Pinpoint the cell where the given text exists, returning its (x, y) midpoint coordinate. 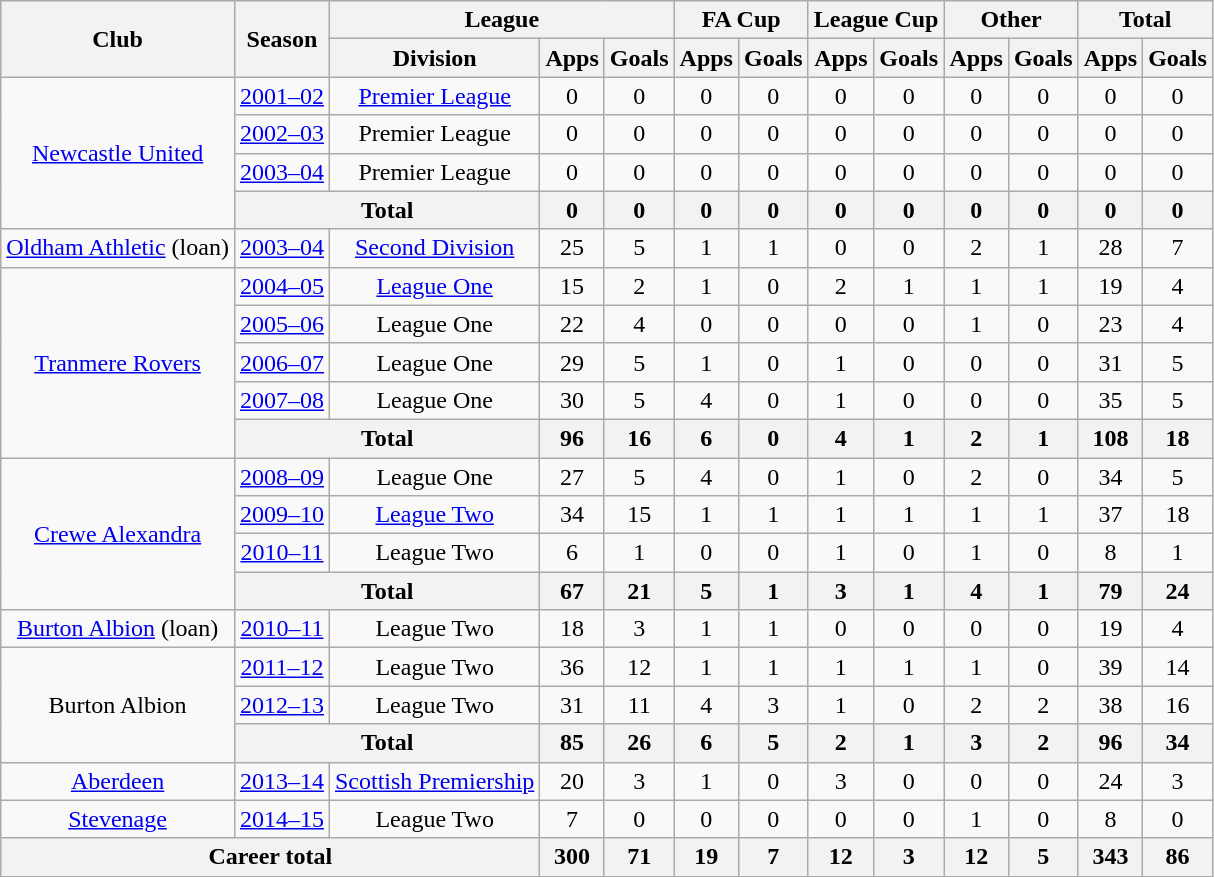
343 (1110, 857)
League (502, 20)
14 (1178, 667)
League Cup (876, 20)
Season (282, 39)
38 (1110, 705)
Stevenage (118, 819)
2011–12 (282, 667)
Career total (270, 857)
39 (1110, 667)
2012–13 (282, 705)
86 (1178, 857)
79 (1110, 591)
2014–15 (282, 819)
67 (572, 591)
37 (1110, 515)
25 (572, 248)
Oldham Athletic (loan) (118, 248)
2008–09 (282, 477)
2005–06 (282, 324)
2007–08 (282, 400)
2004–05 (282, 286)
2001–02 (282, 96)
Burton Albion (loan) (118, 629)
29 (572, 362)
FA Cup (741, 20)
Scottish Premiership (434, 781)
Newcastle United (118, 153)
300 (572, 857)
Tranmere Rovers (118, 362)
28 (1110, 248)
2013–14 (282, 781)
Other (1011, 20)
36 (572, 667)
85 (572, 743)
Second Division (434, 248)
30 (572, 400)
20 (572, 781)
22 (572, 324)
Division (434, 58)
26 (639, 743)
21 (639, 591)
Crewe Alexandra (118, 534)
108 (1110, 438)
Burton Albion (118, 705)
Aberdeen (118, 781)
Club (118, 39)
2002–03 (282, 134)
2006–07 (282, 362)
11 (639, 705)
23 (1110, 324)
2009–10 (282, 515)
27 (572, 477)
35 (1110, 400)
71 (639, 857)
